Determine the [X, Y] coordinate at the center of the cell enclosing the given text.  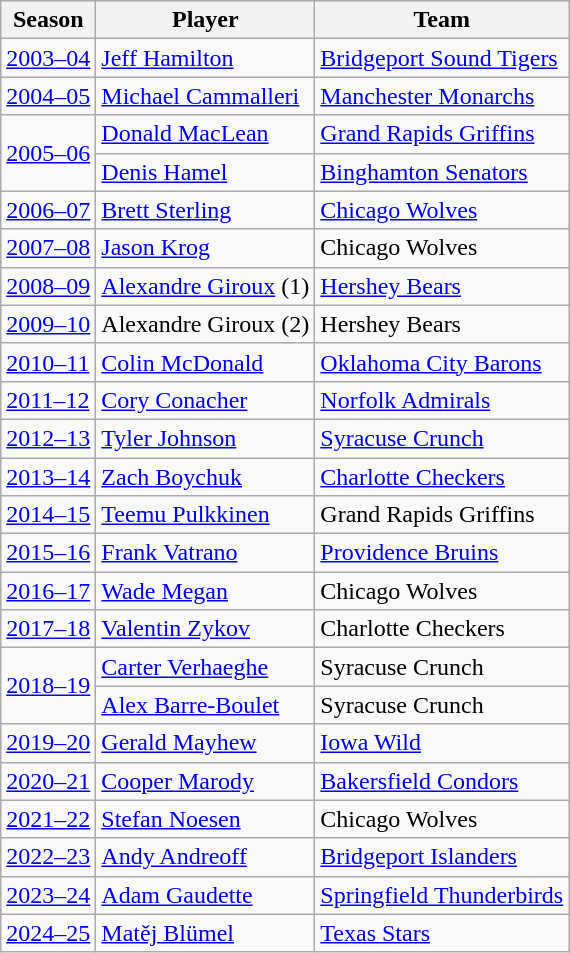
2016–17 [48, 591]
2012–13 [48, 438]
2018–19 [48, 686]
2022–23 [48, 857]
Frank Vatrano [206, 553]
2010–11 [48, 362]
2013–14 [48, 477]
2024–25 [48, 933]
2015–16 [48, 553]
Binghamton Senators [442, 172]
2014–15 [48, 515]
2004–05 [48, 96]
2003–04 [48, 58]
Bridgeport Islanders [442, 857]
Norfolk Admirals [442, 400]
Tyler Johnson [206, 438]
Teemu Pulkkinen [206, 515]
Adam Gaudette [206, 895]
Bridgeport Sound Tigers [442, 58]
Texas Stars [442, 933]
Donald MacLean [206, 134]
Season [48, 20]
Alex Barre-Boulet [206, 705]
Matěj Blümel [206, 933]
Carter Verhaeghe [206, 667]
2006–07 [48, 210]
Gerald Mayhew [206, 743]
Oklahoma City Barons [442, 362]
Springfield Thunderbirds [442, 895]
Colin McDonald [206, 362]
Wade Megan [206, 591]
2005–06 [48, 153]
Michael Cammalleri [206, 96]
Alexandre Giroux (1) [206, 286]
Team [442, 20]
2007–08 [48, 248]
Brett Sterling [206, 210]
2019–20 [48, 743]
Bakersfield Condors [442, 781]
2021–22 [48, 819]
Zach Boychuk [206, 477]
2008–09 [48, 286]
Manchester Monarchs [442, 96]
Cooper Marody [206, 781]
Jason Krog [206, 248]
Alexandre Giroux (2) [206, 324]
2009–10 [48, 324]
2017–18 [48, 629]
2011–12 [48, 400]
Jeff Hamilton [206, 58]
Player [206, 20]
Iowa Wild [442, 743]
Providence Bruins [442, 553]
Cory Conacher [206, 400]
2020–21 [48, 781]
2023–24 [48, 895]
Stefan Noesen [206, 819]
Andy Andreoff [206, 857]
Denis Hamel [206, 172]
Valentin Zykov [206, 629]
